Capture the cell that displays the provided text and extract its (x, y) central coordinate. 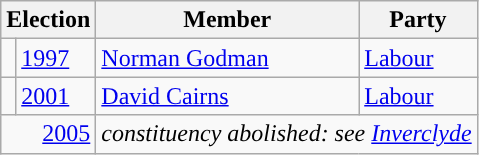
David Cairns (228, 96)
Party (418, 20)
Election (48, 20)
Member (228, 20)
constituency abolished: see Inverclyde (286, 134)
Norman Godman (228, 58)
1997 (56, 58)
2001 (56, 96)
2005 (48, 134)
